Find where the given text appears and provide that cell's center as (x, y) coordinate. 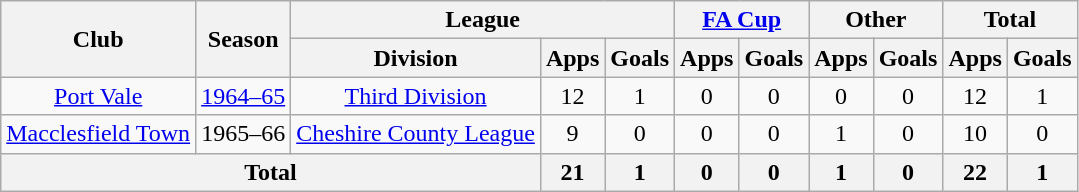
Division (416, 58)
Port Vale (98, 96)
22 (975, 172)
FA Cup (742, 20)
Season (244, 39)
1964–65 (244, 96)
10 (975, 134)
9 (572, 134)
Third Division (416, 96)
21 (572, 172)
Macclesfield Town (98, 134)
Other (876, 20)
Club (98, 39)
1965–66 (244, 134)
Cheshire County League (416, 134)
League (483, 20)
